Capture the cell that displays the provided text and extract its [X, Y] central coordinate. 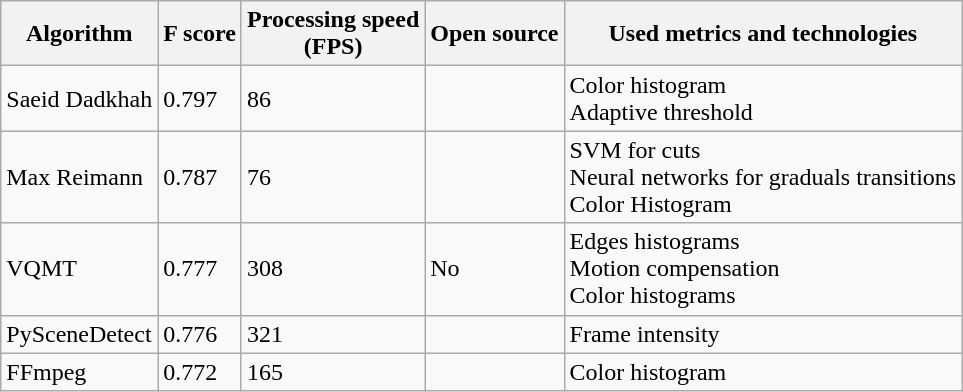
Saeid Dadkhah [80, 98]
0.787 [200, 177]
F score [200, 34]
VQMT [80, 269]
0.777 [200, 269]
PySceneDetect [80, 334]
76 [332, 177]
Edges histogramsMotion compensationColor histograms [763, 269]
Open source [494, 34]
FFmpeg [80, 372]
308 [332, 269]
321 [332, 334]
0.772 [200, 372]
Max Reimann [80, 177]
Processing speed(FPS) [332, 34]
No [494, 269]
0.797 [200, 98]
86 [332, 98]
Color histogram [763, 372]
0.776 [200, 334]
Color histogramAdaptive threshold [763, 98]
SVM for cutsNeural networks for graduals transitionsColor Histogram [763, 177]
165 [332, 372]
Frame intensity [763, 334]
Used metrics and technologies [763, 34]
Algorithm [80, 34]
